Pinpoint the cell where the given text exists, returning its (x, y) midpoint coordinate. 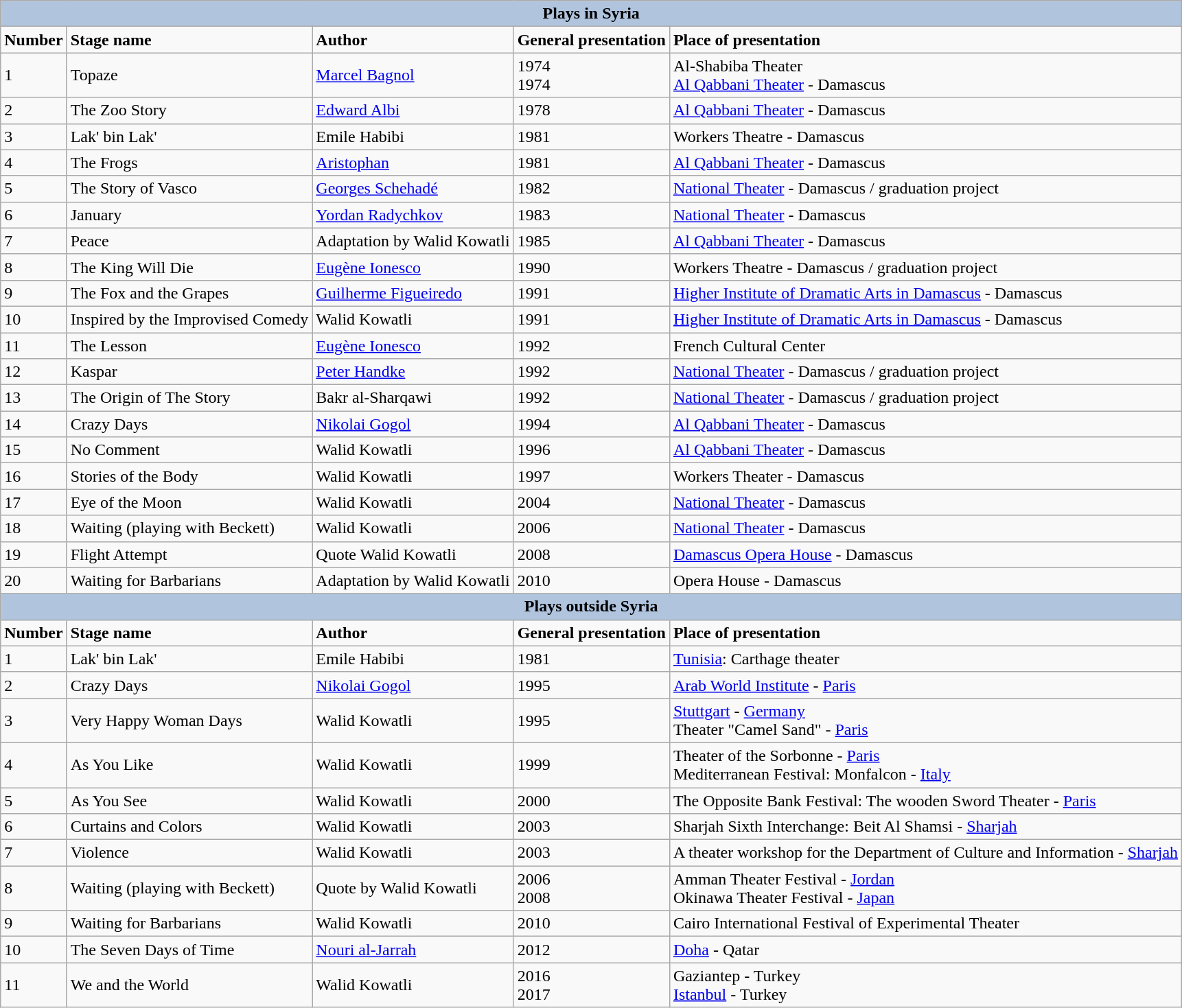
Stuttgart - GermanyTheater "Camel Sand" - Paris (925, 720)
Opera House - Damascus (925, 581)
1994 (592, 424)
14 (34, 424)
Theater of the Sorbonne - ParisMediterranean Festival: Monfalcon - Italy (925, 764)
The Seven Days of Time (189, 950)
January (189, 215)
15 (34, 450)
20062008 (592, 888)
Violence (189, 853)
12 (34, 372)
17 (34, 502)
2012 (592, 950)
Workers Theatre - Damascus (925, 137)
The Opposite Bank Festival: The wooden Sword Theater - Paris (925, 801)
Amman Theater Festival - JordanOkinawa Theater Festival - Japan (925, 888)
The Lesson (189, 345)
Flight Attempt (189, 554)
As You Like (189, 764)
Al-Shabiba TheaterAl Qabbani Theater - Damascus (925, 75)
Marcel Bagnol (413, 75)
Bakr al-Sharqawi (413, 398)
1996 (592, 450)
Stories of the Body (189, 476)
The King Will Die (189, 267)
2008 (592, 554)
Workers Theatre - Damascus / graduation project (925, 267)
1985 (592, 241)
18 (34, 528)
13 (34, 398)
1990 (592, 267)
1978 (592, 110)
Sharjah Sixth Interchange: Beit Al Shamsi - Sharjah (925, 827)
Yordan Radychkov (413, 215)
1983 (592, 215)
Nouri al-Jarrah (413, 950)
20 (34, 581)
French Cultural Center (925, 345)
Very Happy Woman Days (189, 720)
Peace (189, 241)
1999 (592, 764)
Guilherme Figueiredo (413, 293)
Gaziantep - TurkeyIstanbul - Turkey (925, 985)
2006 (592, 528)
Workers Theater - Damascus (925, 476)
Plays in Syria (592, 14)
The Zoo Story (189, 110)
Damascus Opera House - Damascus (925, 554)
Plays outside Syria (592, 607)
Topaze (189, 75)
Inspired by the Improvised Comedy (189, 319)
Aristophan (413, 163)
No Comment (189, 450)
Georges Schehadé (413, 189)
Peter Handke (413, 372)
Arab World Institute - Paris (925, 685)
Doha - Qatar (925, 950)
Quote Walid Kowatli (413, 554)
The Origin of The Story (189, 398)
19 (34, 554)
1982 (592, 189)
Cairo International Festival of Experimental Theater (925, 924)
Tunisia: Carthage theater (925, 659)
19741974 (592, 75)
2000 (592, 801)
Kaspar (189, 372)
As You See (189, 801)
1997 (592, 476)
The Frogs (189, 163)
The Story of Vasco (189, 189)
20162017 (592, 985)
A theater workshop for the Department of Culture and Information - Sharjah (925, 853)
16 (34, 476)
Curtains and Colors (189, 827)
Eye of the Moon (189, 502)
The Fox and the Grapes (189, 293)
We and the World (189, 985)
Quote by Walid Kowatli (413, 888)
Edward Albi (413, 110)
2004 (592, 502)
